From the cell containing the given text, extract its center point as (x, y) coordinate. 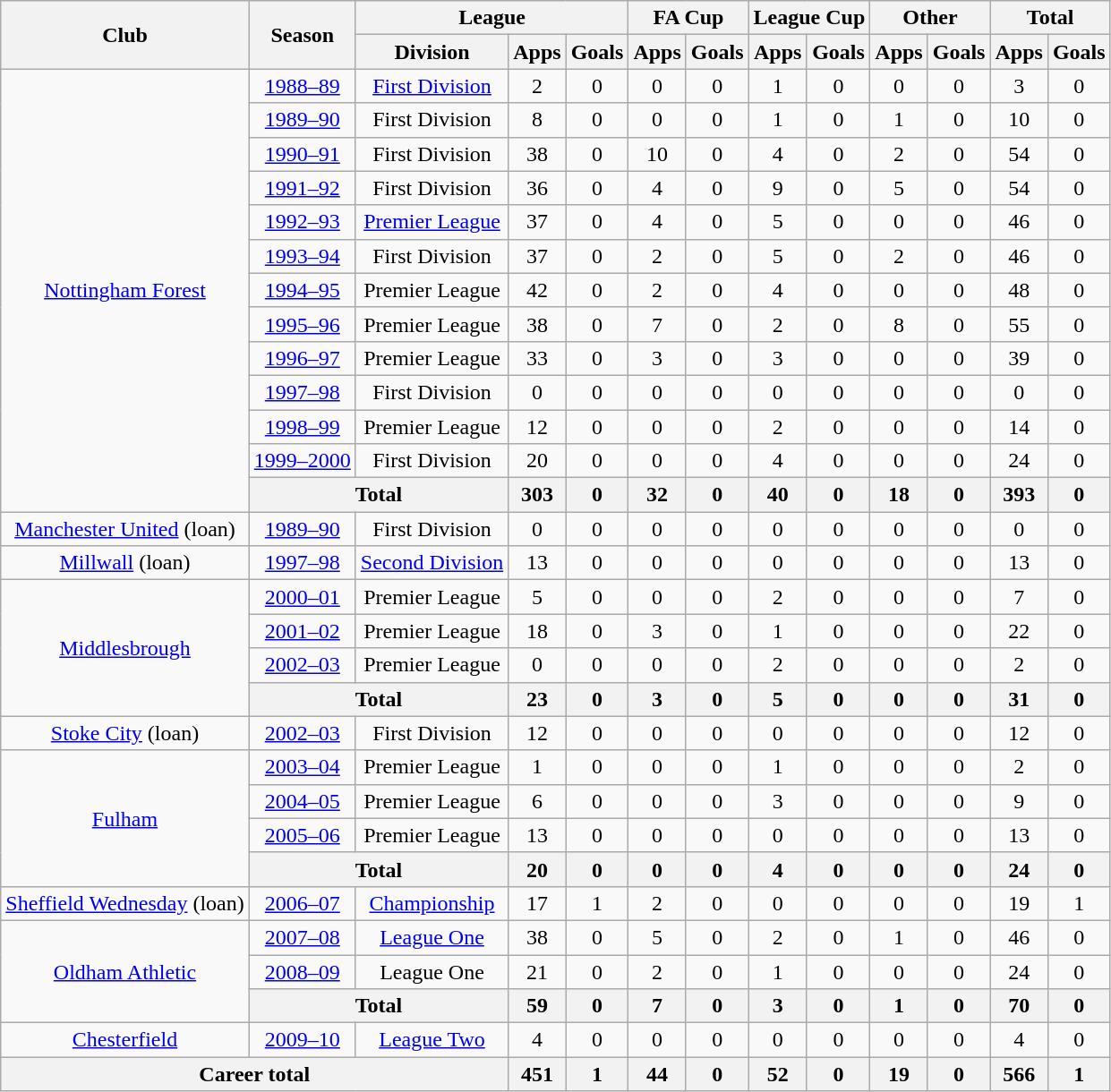
32 (657, 495)
36 (537, 188)
Middlesbrough (125, 648)
Nottingham Forest (125, 290)
Season (303, 35)
393 (1019, 495)
2007–08 (303, 937)
42 (537, 290)
2008–09 (303, 971)
451 (537, 1074)
FA Cup (688, 18)
Championship (432, 903)
Fulham (125, 818)
Second Division (432, 563)
40 (777, 495)
Stoke City (loan) (125, 733)
Chesterfield (125, 1040)
23 (537, 699)
22 (1019, 631)
Sheffield Wednesday (loan) (125, 903)
2009–10 (303, 1040)
2006–07 (303, 903)
2001–02 (303, 631)
303 (537, 495)
Manchester United (loan) (125, 529)
2003–04 (303, 767)
1988–89 (303, 86)
2005–06 (303, 835)
Club (125, 35)
17 (537, 903)
1998–99 (303, 427)
2004–05 (303, 801)
1995–96 (303, 324)
League Two (432, 1040)
14 (1019, 427)
Other (930, 18)
1992–93 (303, 222)
1996–97 (303, 358)
70 (1019, 1006)
6 (537, 801)
44 (657, 1074)
Millwall (loan) (125, 563)
1994–95 (303, 290)
Division (432, 52)
52 (777, 1074)
League Cup (809, 18)
39 (1019, 358)
1990–91 (303, 154)
21 (537, 971)
1993–94 (303, 256)
566 (1019, 1074)
48 (1019, 290)
1999–2000 (303, 461)
Oldham Athletic (125, 971)
League (492, 18)
55 (1019, 324)
1991–92 (303, 188)
2000–01 (303, 597)
31 (1019, 699)
59 (537, 1006)
Career total (254, 1074)
33 (537, 358)
